From the cell containing the given text, extract its center point as (X, Y) coordinate. 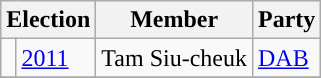
Election (48, 20)
DAB (286, 58)
2011 (56, 58)
Member (174, 20)
Party (286, 20)
Tam Siu-cheuk (174, 58)
